Find where the given text appears and provide that cell's center as (X, Y) coordinate. 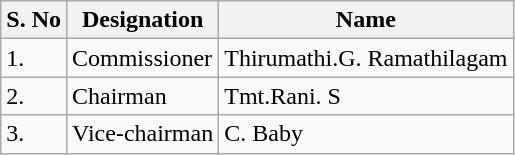
Tmt.Rani. S (366, 96)
Thirumathi.G. Ramathilagam (366, 58)
Name (366, 20)
2. (34, 96)
1. (34, 58)
Vice-chairman (142, 134)
Commissioner (142, 58)
S. No (34, 20)
3. (34, 134)
C. Baby (366, 134)
Designation (142, 20)
Chairman (142, 96)
